Determine the [x, y] coordinate at the center of the cell enclosing the given text.  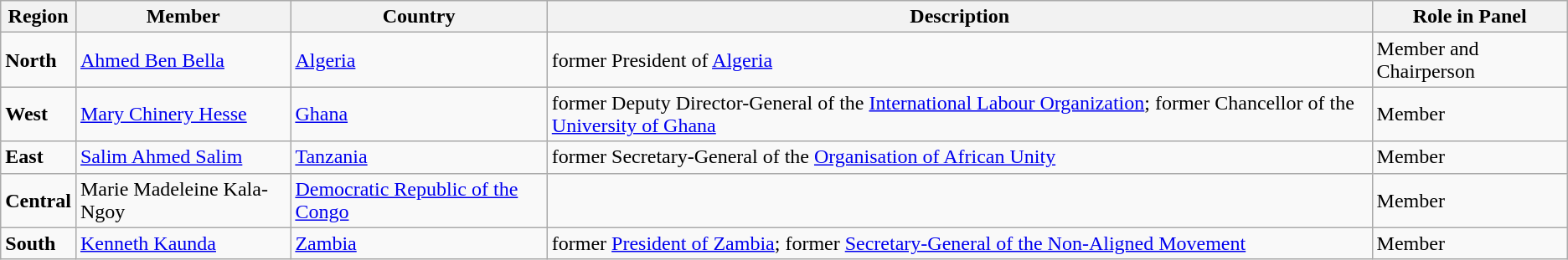
Role in Panel [1469, 17]
North [39, 60]
Ahmed Ben Bella [183, 60]
Ghana [419, 114]
Democratic Republic of the Congo [419, 201]
Member and Chairperson [1469, 60]
East [39, 157]
Description [960, 17]
Algeria [419, 60]
South [39, 243]
former President of Algeria [960, 60]
Tanzania [419, 157]
former Deputy Director-General of the International Labour Organization; former Chancellor of the University of Ghana [960, 114]
West [39, 114]
Central [39, 201]
Region [39, 17]
former Secretary-General of the Organisation of African Unity [960, 157]
Mary Chinery Hesse [183, 114]
Salim Ahmed Salim [183, 157]
Zambia [419, 243]
former President of Zambia; former Secretary-General of the Non-Aligned Movement [960, 243]
Kenneth Kaunda [183, 243]
Country [419, 17]
Marie Madeleine Kala-Ngoy [183, 201]
